Capture the cell that displays the provided text and extract its (X, Y) central coordinate. 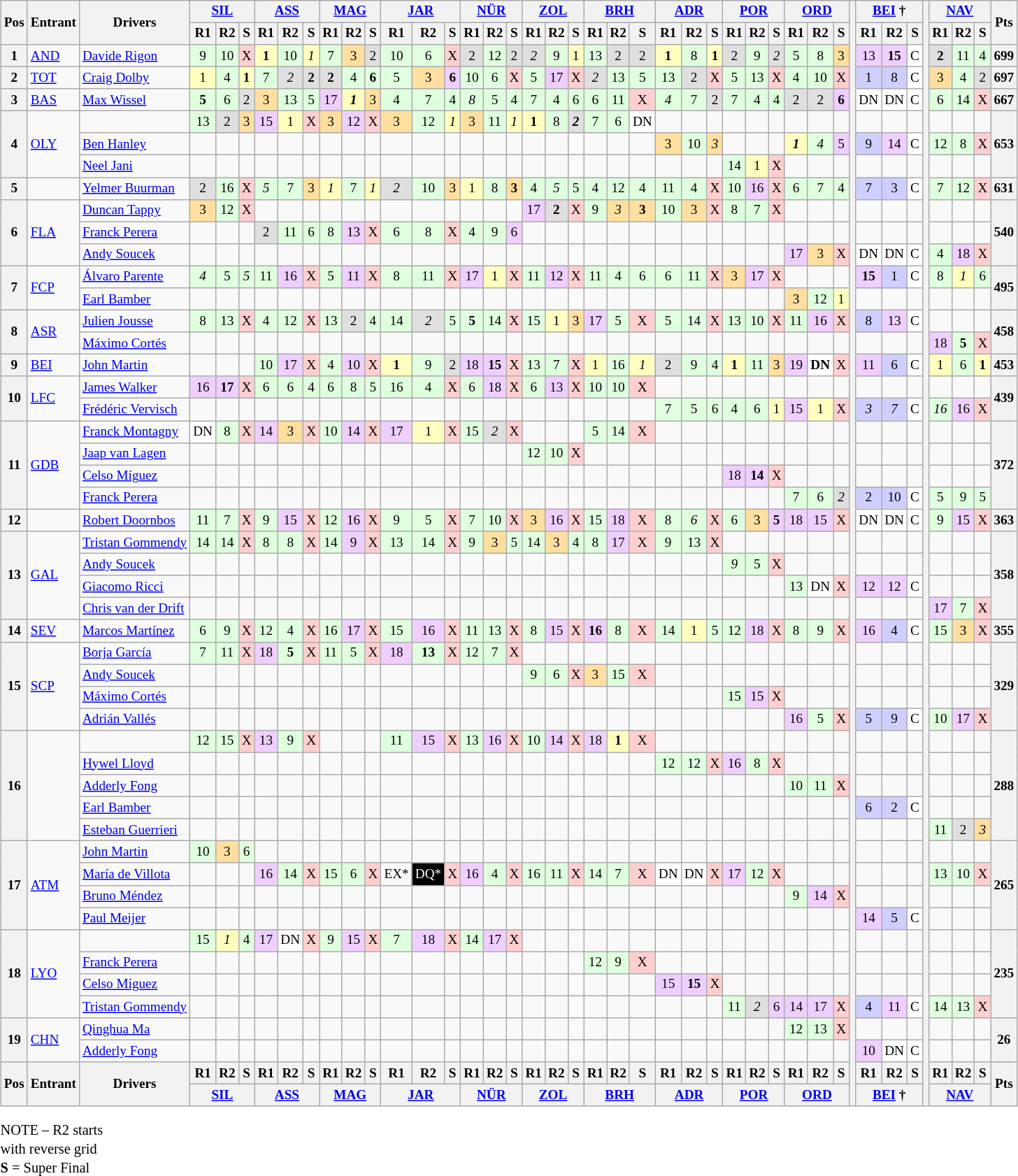
288 (1004, 786)
Davide Rigon (134, 56)
James Walker (134, 387)
Ben Hanley (134, 144)
Jaap van Lagen (134, 454)
631 (1004, 189)
Marcos Martínez (134, 631)
363 (1004, 520)
355 (1004, 631)
Frédéric Vervisch (134, 410)
453 (1004, 366)
LFC (53, 399)
653 (1004, 144)
BEI (53, 366)
265 (1004, 885)
GAL (53, 576)
Borja García (134, 653)
439 (1004, 399)
495 (1004, 288)
María de Villota (134, 874)
Chris van der Drift (134, 609)
Paul Meijer (134, 919)
Bruno Méndez (134, 896)
TOT (53, 78)
Adrián Vallés (134, 719)
372 (1004, 466)
OLY (53, 144)
Julien Jousse (134, 321)
Max Wissel (134, 100)
Duncan Tappy (134, 210)
26 (1004, 1040)
ASR (53, 331)
458 (1004, 331)
235 (1004, 973)
BAS (53, 100)
329 (1004, 687)
AND (53, 56)
697 (1004, 78)
Craig Dolby (134, 78)
GDB (53, 466)
Hywel Lloyd (134, 763)
Yelmer Buurman (134, 189)
358 (1004, 576)
EX* (396, 874)
Franck Montagny (134, 432)
699 (1004, 56)
DQ* (428, 874)
Esteban Guerrieri (134, 830)
Álvaro Parente (134, 277)
Qinghua Ma (134, 1029)
FLA (53, 232)
CHN (53, 1040)
SEV (53, 631)
ATM (53, 885)
Robert Doornbos (134, 520)
540 (1004, 232)
Giacomo Ricci (134, 587)
SCP (53, 687)
FCP (53, 288)
667 (1004, 100)
Neel Jani (134, 166)
LYO (53, 973)
